Return the (X, Y) coordinate for the center point of the cell that contains the specified text.  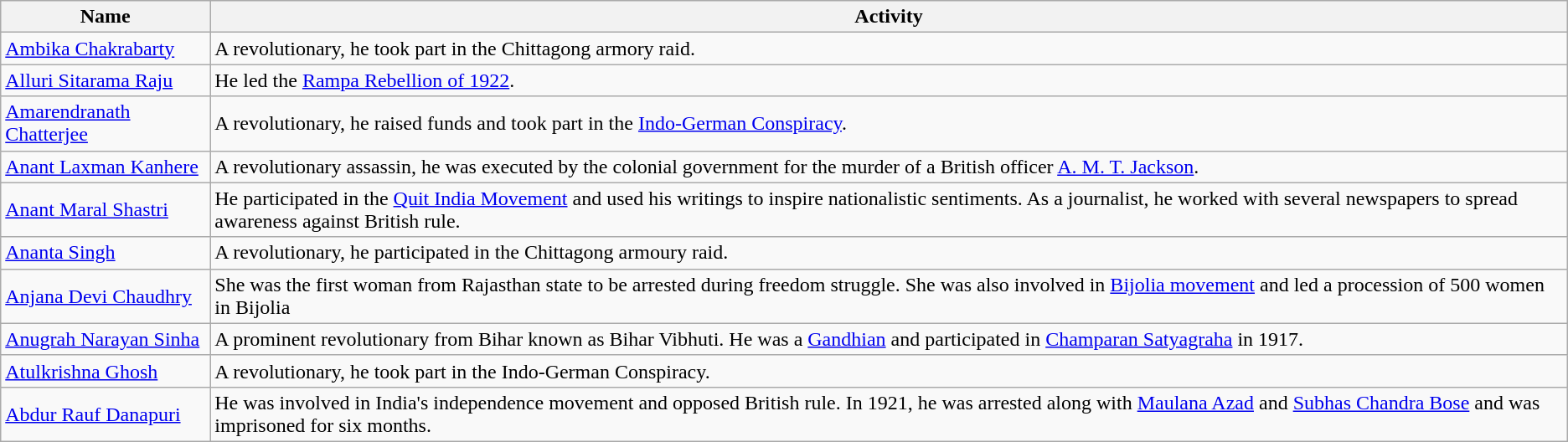
Ananta Singh (106, 253)
Anant Laxman Kanhere (106, 167)
Alluri Sitarama Raju (106, 80)
Ambika Chakrabarty (106, 49)
Name (106, 17)
A revolutionary assassin, he was executed by the colonial government for the murder of a British officer A. M. T. Jackson. (889, 167)
Amarendranath Chatterjee (106, 124)
A prominent revolutionary from Bihar known as Bihar Vibhuti. He was a Gandhian and participated in Champaran Satyagraha in 1917. (889, 339)
Anjana Devi Chaudhry (106, 296)
Atulkrishna Ghosh (106, 371)
A revolutionary, he raised funds and took part in the Indo-German Conspiracy. (889, 124)
Anant Maral Shastri (106, 209)
A revolutionary, he participated in the Chittagong armoury raid. (889, 253)
A revolutionary, he took part in the Chittagong armory raid. (889, 49)
Abdur Rauf Danapuri (106, 414)
Anugrah Narayan Sinha (106, 339)
A revolutionary, he took part in the Indo-German Conspiracy. (889, 371)
He led the Rampa Rebellion of 1922. (889, 80)
Activity (889, 17)
